Output the [x, y] coordinate of the center of the cell containing the given text.  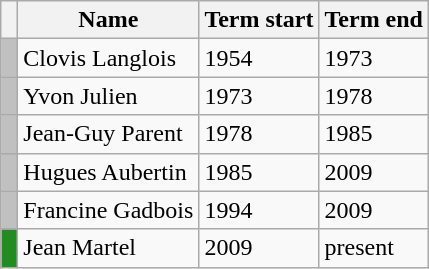
Term start [259, 20]
Francine Gadbois [108, 210]
Clovis Langlois [108, 58]
Name [108, 20]
Hugues Aubertin [108, 172]
Term end [374, 20]
Jean-Guy Parent [108, 134]
1954 [259, 58]
Jean Martel [108, 248]
Yvon Julien [108, 96]
present [374, 248]
1994 [259, 210]
